Provide the [x, y] coordinate of the cell's center where the given text is located.  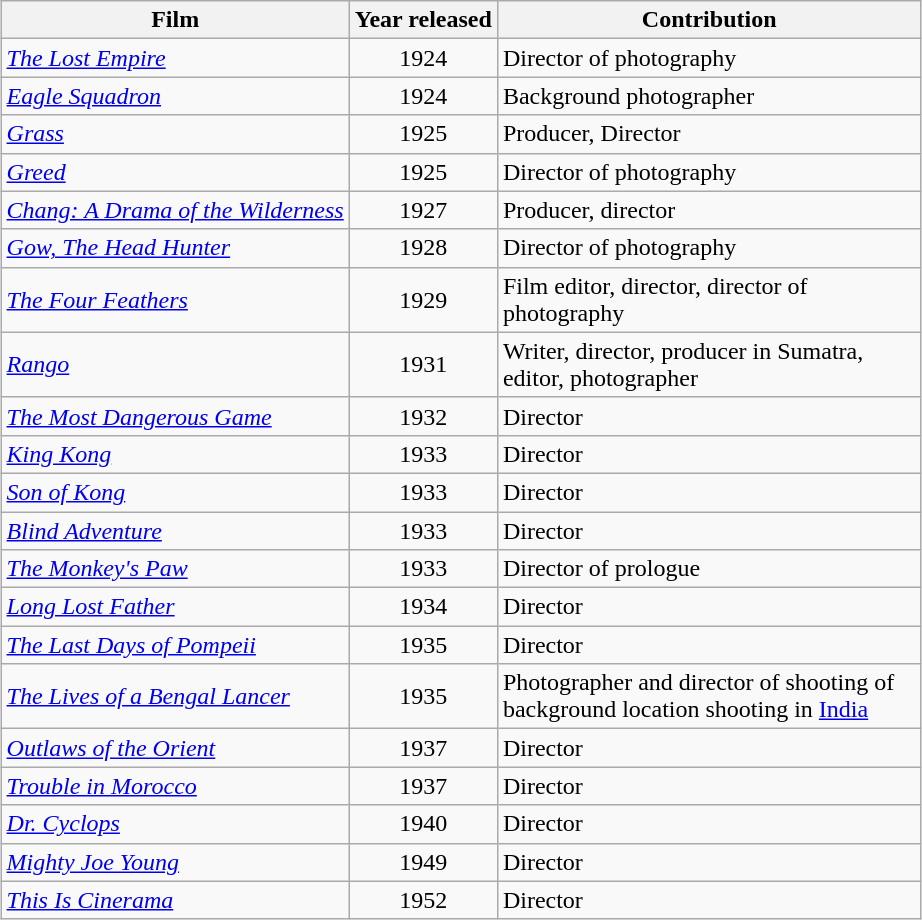
The Lives of a Bengal Lancer [175, 696]
Long Lost Father [175, 607]
1929 [423, 300]
The Last Days of Pompeii [175, 645]
Photographer and director of shooting of background location shooting in India [709, 696]
Contribution [709, 20]
1940 [423, 824]
Eagle Squadron [175, 96]
1934 [423, 607]
Gow, The Head Hunter [175, 248]
Producer, director [709, 210]
Outlaws of the Orient [175, 748]
King Kong [175, 454]
This Is Cinerama [175, 900]
Director of prologue [709, 569]
Film [175, 20]
Grass [175, 134]
1949 [423, 862]
The Most Dangerous Game [175, 416]
1931 [423, 364]
Writer, director, producer in Sumatra, editor, photographer [709, 364]
1928 [423, 248]
The Monkey's Paw [175, 569]
Chang: A Drama of the Wilderness [175, 210]
Year released [423, 20]
Rango [175, 364]
1932 [423, 416]
Dr. Cyclops [175, 824]
The Four Feathers [175, 300]
Producer, Director [709, 134]
Mighty Joe Young [175, 862]
Trouble in Morocco [175, 786]
Son of Kong [175, 492]
1927 [423, 210]
Background photographer [709, 96]
1952 [423, 900]
Greed [175, 172]
The Lost Empire [175, 58]
Film editor, director, director of photography [709, 300]
Blind Adventure [175, 531]
